Detect which cell encompasses the target text, then output its (X, Y) center coordinate. 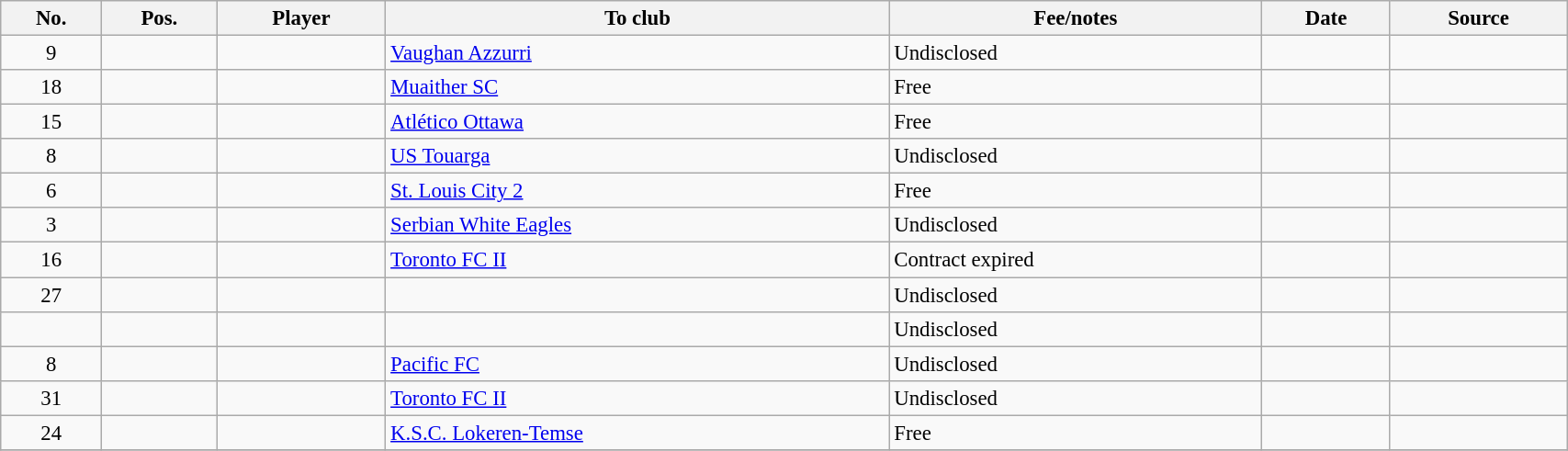
Muaither SC (637, 87)
31 (51, 398)
Pos. (160, 18)
Contract expired (1076, 260)
16 (51, 260)
27 (51, 295)
Source (1478, 18)
To club (637, 18)
18 (51, 87)
24 (51, 433)
Vaughan Azzurri (637, 53)
Serbian White Eagles (637, 225)
Fee/notes (1076, 18)
Atlético Ottawa (637, 122)
Date (1326, 18)
9 (51, 53)
Pacific FC (637, 364)
US Touarga (637, 156)
15 (51, 122)
No. (51, 18)
3 (51, 225)
Player (301, 18)
St. Louis City 2 (637, 191)
6 (51, 191)
K.S.C. Lokeren-Temse (637, 433)
